Return the [X, Y] coordinate for the center point of the cell that contains the specified text.  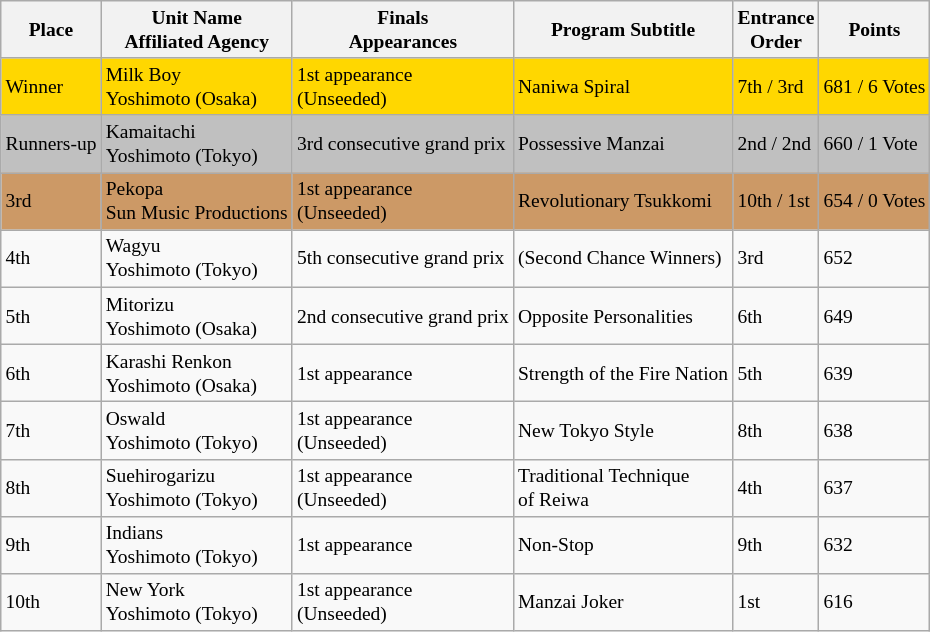
IndiansYoshimoto (Tokyo) [196, 544]
Non-Stop [622, 544]
7th [51, 430]
(Second Chance Winners) [622, 258]
7th / 3rd [776, 86]
WagyuYoshimoto (Tokyo) [196, 258]
10th / 1st [776, 202]
649 [874, 316]
681 / 6 Votes [874, 86]
639 [874, 372]
654 / 0 Votes [874, 202]
FinalsAppearances [402, 30]
Naniwa Spiral [622, 86]
652 [874, 258]
Runners-up [51, 144]
1st [776, 602]
Karashi RenkonYoshimoto (Osaka) [196, 372]
Program Subtitle [622, 30]
632 [874, 544]
KamaitachiYoshimoto (Tokyo) [196, 144]
OswaldYoshimoto (Tokyo) [196, 430]
2nd consecutive grand prix [402, 316]
Points [874, 30]
616 [874, 602]
Opposite Personalities [622, 316]
5th consecutive grand prix [402, 258]
660 / 1 Vote [874, 144]
EntranceOrder [776, 30]
MitorizuYoshimoto (Osaka) [196, 316]
638 [874, 430]
Traditional Techniqueof Reiwa [622, 488]
Revolutionary Tsukkomi [622, 202]
New Tokyo Style [622, 430]
10th [51, 602]
637 [874, 488]
Winner [51, 86]
2nd / 2nd [776, 144]
Strength of the Fire Nation [622, 372]
Manzai Joker [622, 602]
New YorkYoshimoto (Tokyo) [196, 602]
Unit NameAffiliated Agency [196, 30]
Place [51, 30]
3rd consecutive grand prix [402, 144]
Milk BoyYoshimoto (Osaka) [196, 86]
PekopaSun Music Productions [196, 202]
SuehirogarizuYoshimoto (Tokyo) [196, 488]
Possessive Manzai [622, 144]
